Locate the cell with the specified text and output its (x, y) center coordinate. 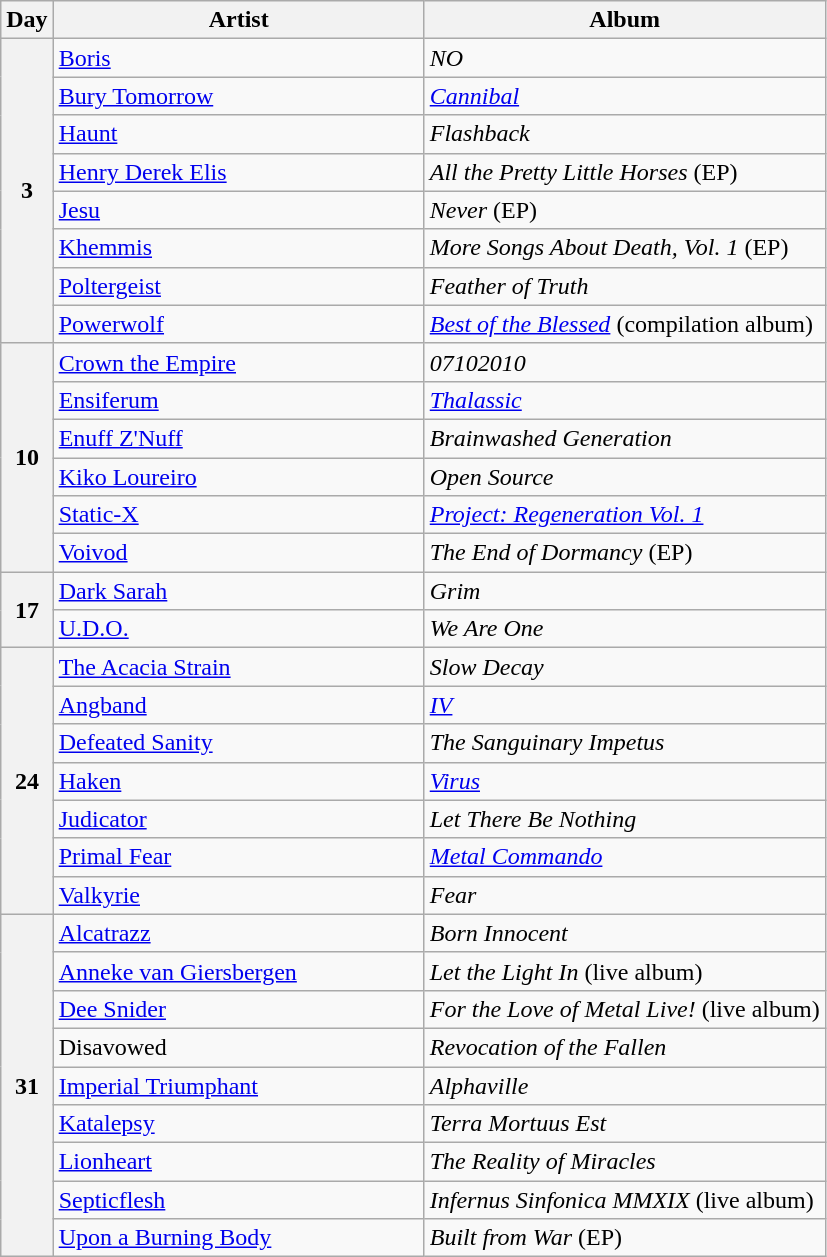
Flashback (624, 134)
Project: Regeneration Vol. 1 (624, 515)
Angband (238, 705)
Lionheart (238, 1162)
Katalepsy (238, 1124)
For the Love of Metal Live! (live album) (624, 1009)
Album (624, 20)
All the Pretty Little Horses (EP) (624, 172)
Haunt (238, 134)
17 (27, 610)
Poltergeist (238, 286)
Primal Fear (238, 857)
The Acacia Strain (238, 667)
Static-X (238, 515)
10 (27, 457)
NO (624, 58)
Built from War (EP) (624, 1238)
Imperial Triumphant (238, 1085)
Fear (624, 895)
Virus (624, 781)
Alcatrazz (238, 933)
Open Source (624, 477)
3 (27, 191)
Defeated Sanity (238, 743)
Grim (624, 591)
Slow Decay (624, 667)
Ensiferum (238, 400)
Powerwolf (238, 324)
Day (27, 20)
24 (27, 781)
Let There Be Nothing (624, 819)
07102010 (624, 362)
U.D.O. (238, 629)
Dee Snider (238, 1009)
Valkyrie (238, 895)
The Sanguinary Impetus (624, 743)
Metal Commando (624, 857)
More Songs About Death, Vol. 1 (EP) (624, 248)
Voivod (238, 553)
Crown the Empire (238, 362)
Henry Derek Elis (238, 172)
Cannibal (624, 96)
Alphaville (624, 1085)
Best of the Blessed (compilation album) (624, 324)
Artist (238, 20)
Anneke van Giersbergen (238, 971)
We Are One (624, 629)
Enuff Z'Nuff (238, 438)
Thalassic (624, 400)
Feather of Truth (624, 286)
Dark Sarah (238, 591)
Let the Light In (live album) (624, 971)
Upon a Burning Body (238, 1238)
Terra Mortuus Est (624, 1124)
31 (27, 1086)
Born Innocent (624, 933)
The End of Dormancy (EP) (624, 553)
IV (624, 705)
Khemmis (238, 248)
Haken (238, 781)
Infernus Sinfonica MMXIX (live album) (624, 1200)
Brainwashed Generation (624, 438)
Disavowed (238, 1047)
Boris (238, 58)
Septicflesh (238, 1200)
Jesu (238, 210)
The Reality of Miracles (624, 1162)
Bury Tomorrow (238, 96)
Never (EP) (624, 210)
Revocation of the Fallen (624, 1047)
Kiko Loureiro (238, 477)
Judicator (238, 819)
